Capture the cell that displays the provided text and extract its (X, Y) central coordinate. 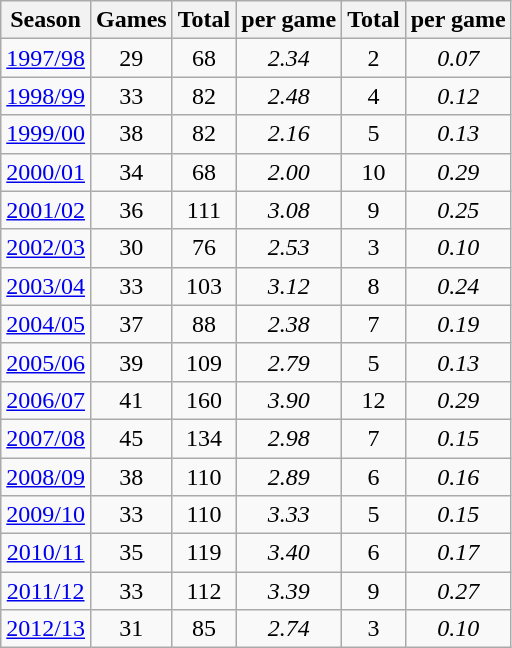
0.12 (458, 96)
2.79 (289, 362)
45 (131, 438)
88 (204, 324)
3.08 (289, 210)
2005/06 (46, 362)
8 (374, 286)
3.40 (289, 553)
2.89 (289, 477)
1999/00 (46, 134)
2009/10 (46, 515)
39 (131, 362)
12 (374, 400)
103 (204, 286)
0.19 (458, 324)
2012/13 (46, 629)
31 (131, 629)
119 (204, 553)
160 (204, 400)
41 (131, 400)
37 (131, 324)
112 (204, 591)
34 (131, 172)
0.24 (458, 286)
30 (131, 248)
10 (374, 172)
1998/99 (46, 96)
76 (204, 248)
Season (46, 20)
1997/98 (46, 58)
3.33 (289, 515)
4 (374, 96)
2 (374, 58)
134 (204, 438)
0.27 (458, 591)
85 (204, 629)
2.53 (289, 248)
2.48 (289, 96)
35 (131, 553)
2.38 (289, 324)
0.16 (458, 477)
2004/05 (46, 324)
0.17 (458, 553)
2008/09 (46, 477)
3.12 (289, 286)
Games (131, 20)
2.34 (289, 58)
2.00 (289, 172)
109 (204, 362)
3.90 (289, 400)
2011/12 (46, 591)
29 (131, 58)
2.98 (289, 438)
2010/11 (46, 553)
2000/01 (46, 172)
2.16 (289, 134)
0.07 (458, 58)
0.25 (458, 210)
2001/02 (46, 210)
2002/03 (46, 248)
3.39 (289, 591)
36 (131, 210)
111 (204, 210)
2006/07 (46, 400)
2003/04 (46, 286)
2.74 (289, 629)
2007/08 (46, 438)
